Locate the cell with the specified text and output its [X, Y] center coordinate. 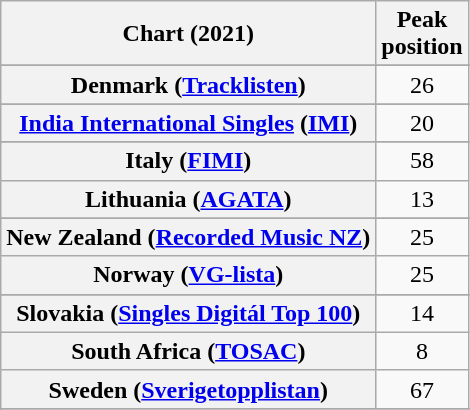
20 [422, 123]
India International Singles (IMI) [188, 123]
58 [422, 161]
67 [422, 389]
Italy (FIMI) [188, 161]
Denmark (Tracklisten) [188, 85]
Chart (2021) [188, 34]
South Africa (TOSAC) [188, 351]
26 [422, 85]
14 [422, 313]
Lithuania (AGATA) [188, 199]
New Zealand (Recorded Music NZ) [188, 237]
Slovakia (Singles Digitál Top 100) [188, 313]
8 [422, 351]
Norway (VG-lista) [188, 275]
Sweden (Sverigetopplistan) [188, 389]
13 [422, 199]
Peakposition [422, 34]
